Return [x, y] of the center of cell containing provided text 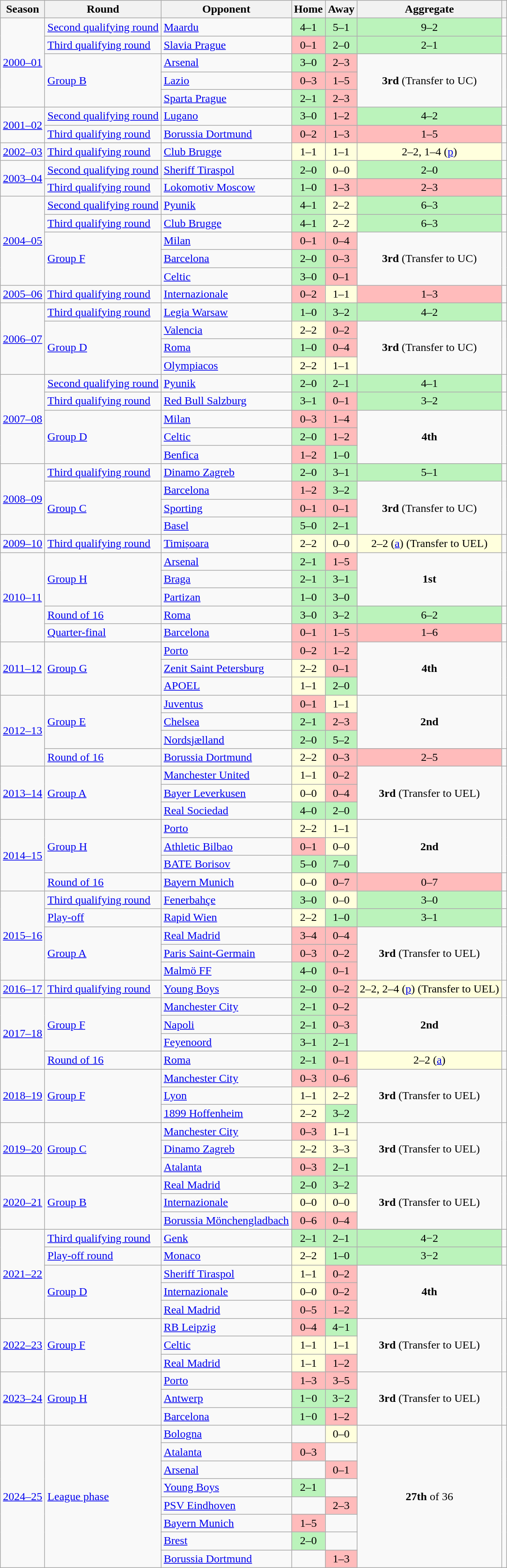
Away [341, 9]
Sparta Prague [226, 98]
2015–16 [22, 935]
1st [430, 579]
Legia Warsaw [226, 312]
Juventus [226, 704]
PSV Eindhoven [226, 1505]
2017–18 [22, 1033]
1–6 [430, 633]
2012–13 [22, 730]
2000–01 [22, 63]
BATE Borisov [226, 864]
Rapid Wien [226, 918]
2–5 [430, 757]
Napoli [226, 1024]
Timișoara [226, 544]
2020–21 [22, 1203]
Home [309, 9]
5–2 [341, 739]
2003–04 [22, 178]
Season [22, 9]
Paris Saint-Germain [226, 953]
Round [103, 9]
2013–14 [22, 793]
Manchester United [226, 775]
Sporting [226, 508]
2021–22 [22, 1274]
APOEL [226, 686]
2022–23 [22, 1345]
2024–25 [22, 1496]
4−2 [430, 1238]
Slavia Prague [226, 45]
Valencia [226, 330]
Lazio [226, 80]
Brest [226, 1541]
Lokomotiv Moscow [226, 187]
Bologna [226, 1434]
1899 Hoffenheim [226, 1114]
2001–02 [22, 125]
2014–15 [22, 855]
Monaco [226, 1256]
Aggregate [430, 9]
2–2 (a) (Transfer to UEL) [430, 544]
Athletic Bilbao [226, 846]
Malmö FF [226, 971]
Lugano [226, 116]
Basel [226, 526]
1–4 [341, 419]
Chelsea [226, 722]
Opponent [226, 9]
2–2 (a) [430, 1060]
2016–17 [22, 989]
2010–11 [22, 597]
Play-off round [103, 1256]
2006–07 [22, 339]
Partizan [226, 597]
Group E [103, 722]
9–2 [430, 27]
Benfica [226, 454]
2–2, 2–4 (p) (Transfer to UEL) [430, 989]
Fenerbahçe [226, 900]
Borussia Mönchengladbach [226, 1220]
27th of 36 [430, 1496]
2019–20 [22, 1149]
2004–05 [22, 241]
Group G [103, 668]
Play-off [103, 918]
League phase [103, 1496]
2011–12 [22, 668]
7–0 [341, 864]
Feyenoord [226, 1042]
3–5 [341, 1381]
Lyon [226, 1096]
2008–09 [22, 499]
2018–19 [22, 1095]
Real Sociedad [226, 811]
Maardu [226, 27]
3–4 [309, 935]
2–2, 1–4 (p) [430, 152]
4−1 [341, 1327]
Zenit Saint Petersburg [226, 668]
2002–03 [22, 152]
3–3 [341, 1149]
Braga [226, 579]
Bayer Leverkusen [226, 793]
2009–10 [22, 544]
0–5 [309, 1309]
Genk [226, 1238]
Antwerp [226, 1399]
Nordsjælland [226, 739]
2005–06 [22, 294]
Red Bull Salzburg [226, 401]
Olympiacos [226, 365]
2007–08 [22, 419]
RB Leipzig [226, 1327]
Quarter-final [103, 633]
6–2 [430, 615]
2023–24 [22, 1399]
